Return the (X, Y) coordinate for the center point of the cell that contains the specified text.  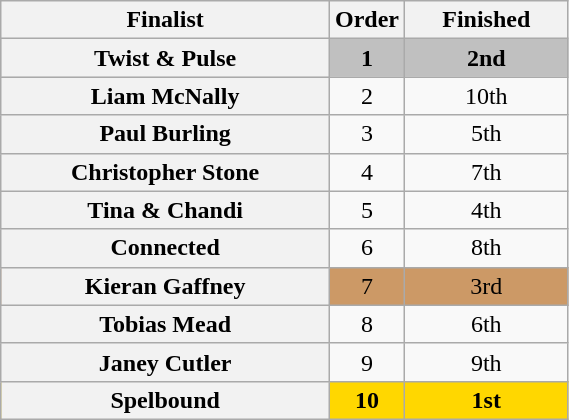
Finished (486, 20)
Tobias Mead (166, 324)
Kieran Gaffney (166, 286)
Spelbound (166, 400)
1st (486, 400)
3rd (486, 286)
Connected (166, 248)
3 (368, 134)
9 (368, 362)
Finalist (166, 20)
8 (368, 324)
Twist & Pulse (166, 58)
9th (486, 362)
4th (486, 210)
Christopher Stone (166, 172)
Order (368, 20)
7 (368, 286)
5 (368, 210)
8th (486, 248)
6th (486, 324)
2 (368, 96)
2nd (486, 58)
7th (486, 172)
Janey Cutler (166, 362)
6 (368, 248)
5th (486, 134)
10th (486, 96)
Paul Burling (166, 134)
Liam McNally (166, 96)
10 (368, 400)
4 (368, 172)
1 (368, 58)
Tina & Chandi (166, 210)
